Scan for the cell matching the given text and deliver its (X, Y) coordinate at center. 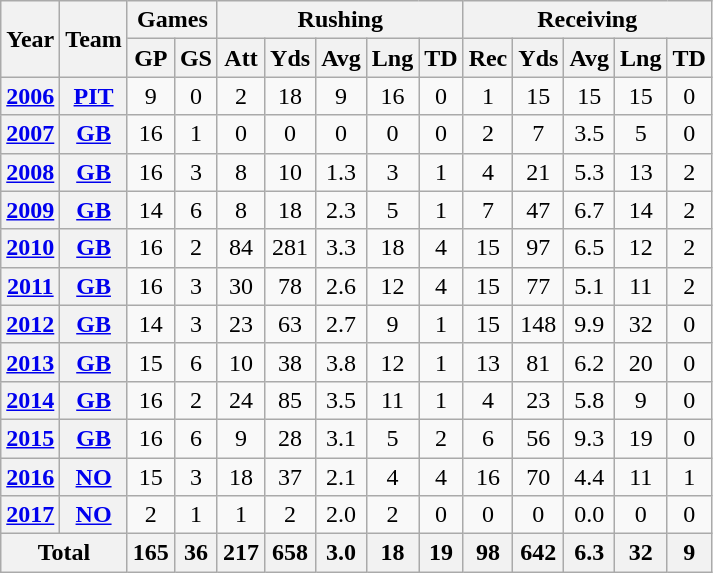
Team (94, 39)
6.7 (590, 210)
98 (488, 553)
97 (538, 248)
85 (290, 400)
28 (290, 438)
3.8 (342, 362)
GP (150, 58)
2016 (30, 477)
642 (538, 553)
5.8 (590, 400)
6.5 (590, 248)
281 (290, 248)
Rec (488, 58)
2.3 (342, 210)
63 (290, 324)
21 (538, 172)
0.0 (590, 515)
2011 (30, 286)
81 (538, 362)
2017 (30, 515)
PIT (94, 96)
2014 (30, 400)
Year (30, 39)
2007 (30, 134)
Rushing (340, 20)
5.1 (590, 286)
6.2 (590, 362)
36 (196, 553)
20 (641, 362)
GS (196, 58)
2015 (30, 438)
Receiving (587, 20)
2006 (30, 96)
148 (538, 324)
3.0 (342, 553)
658 (290, 553)
9.9 (590, 324)
165 (150, 553)
56 (538, 438)
4.4 (590, 477)
3.1 (342, 438)
5.3 (590, 172)
2.0 (342, 515)
38 (290, 362)
2.7 (342, 324)
2012 (30, 324)
Att (240, 58)
70 (538, 477)
Games (172, 20)
2010 (30, 248)
30 (240, 286)
37 (290, 477)
84 (240, 248)
9.3 (590, 438)
2013 (30, 362)
2008 (30, 172)
24 (240, 400)
2.6 (342, 286)
3.3 (342, 248)
1.3 (342, 172)
2009 (30, 210)
78 (290, 286)
47 (538, 210)
6.3 (590, 553)
Total (64, 553)
217 (240, 553)
77 (538, 286)
2.1 (342, 477)
